Return the [X, Y] coordinate for the center point of the cell that contains the specified text.  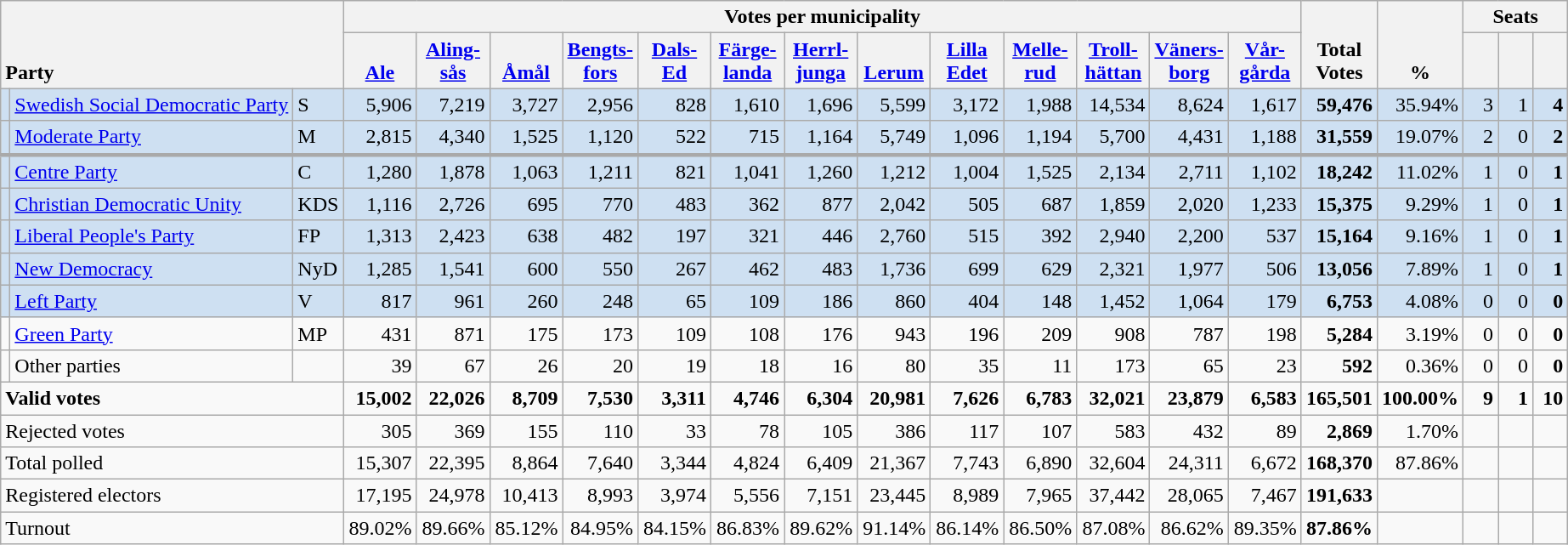
26 [526, 366]
155 [526, 431]
7,640 [600, 463]
7,467 [1265, 496]
186 [821, 301]
6,583 [1265, 398]
2,815 [380, 138]
Lilla Edet [967, 61]
84.15% [674, 528]
687 [1040, 204]
432 [1189, 431]
5,749 [894, 138]
1,211 [600, 172]
105 [821, 431]
770 [600, 204]
S [318, 105]
1,102 [1265, 172]
10,413 [526, 496]
4,746 [748, 398]
24,978 [453, 496]
1.70% [1419, 431]
7,151 [821, 496]
28,065 [1189, 496]
20 [600, 366]
16 [821, 366]
1,878 [453, 172]
18 [748, 366]
107 [1040, 431]
3,311 [674, 398]
5,556 [748, 496]
1,194 [1040, 138]
MP [318, 333]
NyD [318, 269]
1,063 [526, 172]
18,242 [1339, 172]
8,989 [967, 496]
871 [453, 333]
14,534 [1113, 105]
2,940 [1113, 236]
821 [674, 172]
1,120 [600, 138]
Troll- hättan [1113, 61]
695 [526, 204]
2,321 [1113, 269]
1,116 [380, 204]
86.62% [1189, 528]
Total polled [172, 463]
629 [1040, 269]
7,219 [453, 105]
2,869 [1339, 431]
39 [380, 366]
Bengts- fors [600, 61]
787 [1189, 333]
592 [1339, 366]
80 [894, 366]
89.62% [821, 528]
197 [674, 236]
100.00% [1419, 398]
943 [894, 333]
4.08% [1419, 301]
362 [748, 204]
17,195 [380, 496]
8,709 [526, 398]
V [318, 301]
4,824 [748, 463]
% [1419, 44]
59,476 [1339, 105]
1,696 [821, 105]
110 [600, 431]
10 [1550, 398]
462 [748, 269]
Åmål [526, 61]
209 [1040, 333]
404 [967, 301]
6,783 [1040, 398]
4 [1550, 105]
828 [674, 105]
196 [967, 333]
638 [526, 236]
550 [600, 269]
33 [674, 431]
431 [380, 333]
198 [1265, 333]
Dals- Ed [674, 61]
86.50% [1040, 528]
11 [1040, 366]
Aling- sås [453, 61]
23,445 [894, 496]
Total Votes [1339, 44]
3,344 [674, 463]
0.36% [1419, 366]
32,021 [1113, 398]
1,988 [1040, 105]
179 [1265, 301]
Other parties [151, 366]
8,624 [1189, 105]
Registered electors [172, 496]
67 [453, 366]
5,284 [1339, 333]
37,442 [1113, 496]
961 [453, 301]
Melle- rud [1040, 61]
877 [821, 204]
305 [380, 431]
23 [1265, 366]
15,375 [1339, 204]
9.16% [1419, 236]
23,879 [1189, 398]
817 [380, 301]
5,700 [1113, 138]
8,993 [600, 496]
1,285 [380, 269]
715 [748, 138]
148 [1040, 301]
7,965 [1040, 496]
699 [967, 269]
86.83% [748, 528]
84.95% [600, 528]
386 [894, 431]
Färge- landa [748, 61]
1,004 [967, 172]
Lerum [894, 61]
1,541 [453, 269]
7,743 [967, 463]
6,409 [821, 463]
1,164 [821, 138]
1,096 [967, 138]
2,020 [1189, 204]
165,501 [1339, 398]
31,559 [1339, 138]
908 [1113, 333]
1,188 [1265, 138]
5,599 [894, 105]
6,753 [1339, 301]
86.14% [967, 528]
175 [526, 333]
11.02% [1419, 172]
248 [600, 301]
1,064 [1189, 301]
15,307 [380, 463]
15,164 [1339, 236]
19 [674, 366]
1,212 [894, 172]
267 [674, 269]
860 [894, 301]
1,313 [380, 236]
24,311 [1189, 463]
321 [748, 236]
Herrl- junga [821, 61]
108 [748, 333]
1,736 [894, 269]
3,727 [526, 105]
1,610 [748, 105]
506 [1265, 269]
22,026 [453, 398]
600 [526, 269]
21,367 [894, 463]
482 [600, 236]
Moderate Party [151, 138]
3 [1480, 105]
8,864 [526, 463]
78 [748, 431]
Votes per municipality [823, 17]
537 [1265, 236]
2,423 [453, 236]
191,633 [1339, 496]
KDS [318, 204]
505 [967, 204]
168,370 [1339, 463]
89 [1265, 431]
1,617 [1265, 105]
85.12% [526, 528]
7.89% [1419, 269]
Vår- gårda [1265, 61]
Turnout [172, 528]
C [318, 172]
2,711 [1189, 172]
32,604 [1113, 463]
1,859 [1113, 204]
M [318, 138]
89.02% [380, 528]
2,200 [1189, 236]
583 [1113, 431]
13,056 [1339, 269]
19.07% [1419, 138]
Väners- borg [1189, 61]
2,956 [600, 105]
Rejected votes [172, 431]
117 [967, 431]
1,977 [1189, 269]
9 [1480, 398]
1,041 [748, 172]
2,042 [894, 204]
Swedish Social Democratic Party [151, 105]
6,304 [821, 398]
515 [967, 236]
446 [821, 236]
1,452 [1113, 301]
15,002 [380, 398]
New Democracy [151, 269]
3,974 [674, 496]
Left Party [151, 301]
260 [526, 301]
Valid votes [172, 398]
2,726 [453, 204]
6,890 [1040, 463]
3,172 [967, 105]
5,906 [380, 105]
Green Party [151, 333]
1,280 [380, 172]
35 [967, 366]
176 [821, 333]
91.14% [894, 528]
22,395 [453, 463]
4,431 [1189, 138]
Party [172, 44]
369 [453, 431]
Centre Party [151, 172]
6,672 [1265, 463]
89.35% [1265, 528]
35.94% [1419, 105]
Liberal People's Party [151, 236]
4,340 [453, 138]
392 [1040, 236]
2,134 [1113, 172]
FP [318, 236]
7,626 [967, 398]
87.08% [1113, 528]
Ale [380, 61]
Christian Democratic Unity [151, 204]
20,981 [894, 398]
Seats [1516, 17]
9.29% [1419, 204]
7,530 [600, 398]
2,760 [894, 236]
1,233 [1265, 204]
89.66% [453, 528]
522 [674, 138]
1,260 [821, 172]
3.19% [1419, 333]
